Return (x, y) of the center of cell containing provided text 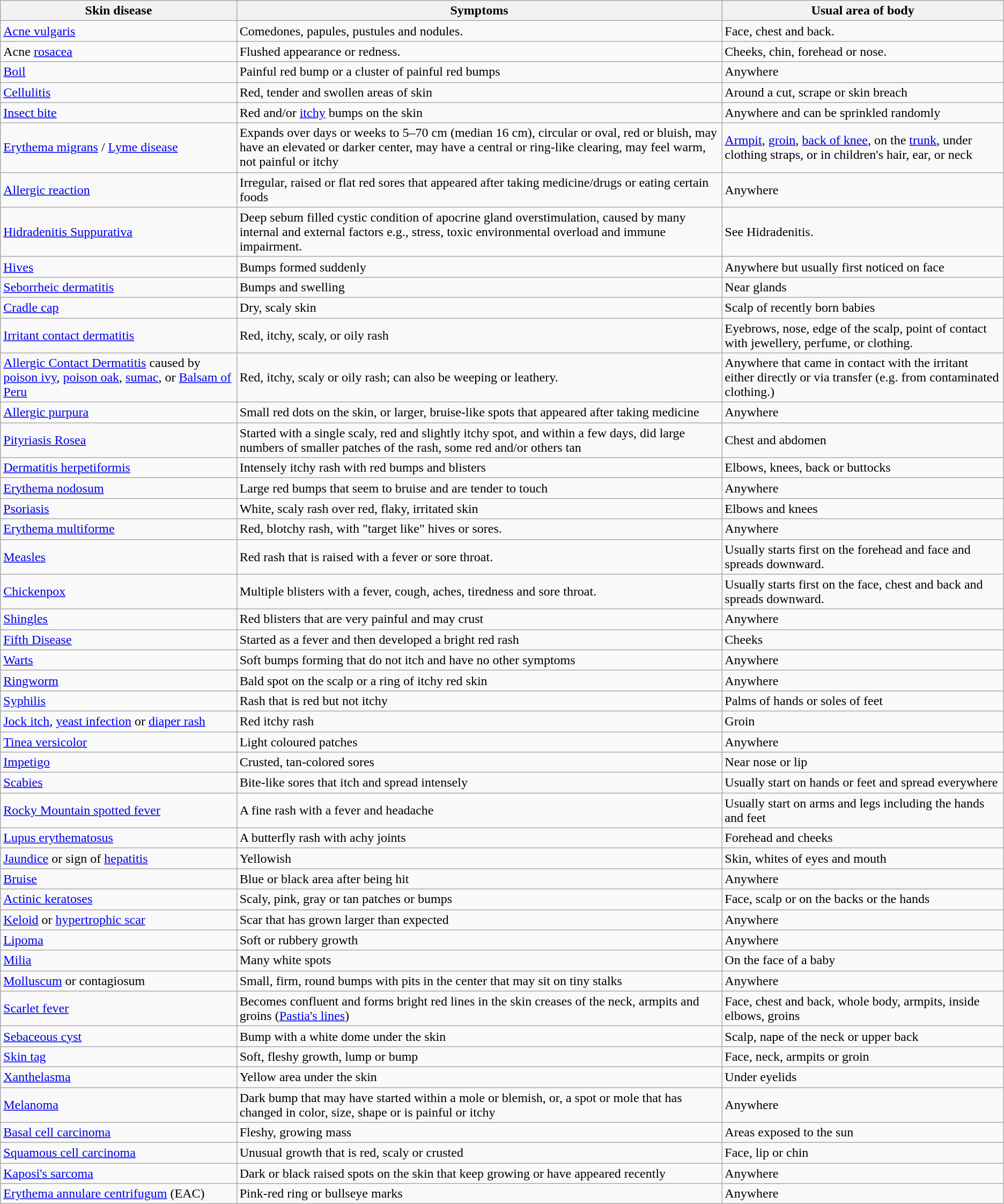
Bumps and swelling (479, 287)
Hives (119, 267)
A fine rash with a fever and headache (479, 810)
Becomes confluent and forms bright red lines in the skin creases of the neck, armpits and groins (Pastia's lines) (479, 1009)
Bump with a white dome under the skin (479, 1036)
See Hidradenitis. (862, 232)
Ringworm (119, 680)
Yellowish (479, 858)
Palms of hands or soles of feet (862, 701)
Erythema nodosum (119, 488)
Warts (119, 660)
Milia (119, 960)
Face, lip or chin (862, 1153)
Lipoma (119, 940)
Large red bumps that seem to bruise and are tender to touch (479, 488)
Usually starts first on the forehead and face and spreads downward. (862, 557)
Scarlet fever (119, 1009)
On the face of a baby (862, 960)
Acne vulgaris (119, 31)
Skin, whites of eyes and mouth (862, 858)
Bruise (119, 879)
Usually starts first on the face, chest and back and spreads downward. (862, 591)
Elbows, knees, back or buttocks (862, 468)
Irritant contact dermatitis (119, 335)
Acne rosacea (119, 52)
Keloid or hypertrophic scar (119, 920)
Bumps formed suddenly (479, 267)
Scar that has grown larger than expected (479, 920)
Allergic reaction (119, 190)
Red and/or itchy bumps on the skin (479, 113)
Near nose or lip (862, 762)
Lupus erythematosus (119, 838)
Groin (862, 721)
Painful red bump or a cluster of painful red bumps (479, 72)
Usually start on arms and legs including the hands and feet (862, 810)
Soft or rubbery growth (479, 940)
Erythema multiforme (119, 529)
Tinea versicolor (119, 742)
White, scaly rash over red, flaky, irritated skin (479, 509)
Dermatitis herpetiformis (119, 468)
Allergic Contact Dermatitis caused by poison ivy, poison oak, sumac, or Balsam of Peru (119, 378)
Actinic keratoses (119, 899)
Rocky Mountain spotted fever (119, 810)
Symptoms (479, 11)
Syphilis (119, 701)
Usual area of body (862, 11)
Areas exposed to the sun (862, 1133)
Around a cut, scrape or skin breach (862, 92)
Soft bumps forming that do not itch and have no other symptoms (479, 660)
Face, neck, armpits or groin (862, 1056)
Dark or black raised spots on the skin that keep growing or have appeared recently (479, 1173)
Kaposi's sarcoma (119, 1173)
Cradle cap (119, 307)
Bald spot on the scalp or a ring of itchy red skin (479, 680)
Jaundice or sign of hepatitis (119, 858)
Soft, fleshy growth, lump or bump (479, 1056)
Forehead and cheeks (862, 838)
Chest and abdomen (862, 440)
Fleshy, growing mass (479, 1133)
Eyebrows, nose, edge of the scalp, point of contact with jewellery, perfume, or clothing. (862, 335)
Many white spots (479, 960)
Molluscum or contagiosum (119, 981)
Scaly, pink, gray or tan patches or bumps (479, 899)
Seborrheic dermatitis (119, 287)
Melanoma (119, 1104)
Measles (119, 557)
Intensely itchy rash with red bumps and blisters (479, 468)
Irregular, raised or flat red sores that appeared after taking medicine/drugs or eating certain foods (479, 190)
Red, blotchy rash, with "target like" hives or sores. (479, 529)
A butterfly rash with achy joints (479, 838)
Red itchy rash (479, 721)
Yellow area under the skin (479, 1077)
Unusual growth that is red, scaly or crusted (479, 1153)
Scalp of recently born babies (862, 307)
Red rash that is raised with a fever or sore throat. (479, 557)
Anywhere and can be sprinkled randomly (862, 113)
Skin disease (119, 11)
Fifth Disease (119, 640)
Small red dots on the skin, or larger, bruise-like spots that appeared after taking medicine (479, 413)
Allergic purpura (119, 413)
Scalp, nape of the neck or upper back (862, 1036)
Bite-like sores that itch and spread intensely (479, 783)
Cheeks (862, 640)
Psoriasis (119, 509)
Xanthelasma (119, 1077)
Chickenpox (119, 591)
Squamous cell carcinoma (119, 1153)
Near glands (862, 287)
Erythema migrans / Lyme disease (119, 148)
Dark bump that may have started within a mole or blemish, or, a spot or mole that has changed in color, size, shape or is painful or itchy (479, 1104)
Skin tag (119, 1056)
Small, firm, round bumps with pits in the center that may sit on tiny stalks (479, 981)
Comedones, papules, pustules and nodules. (479, 31)
Cellulitis (119, 92)
Cheeks, chin, forehead or nose. (862, 52)
Rash that is red but not itchy (479, 701)
Armpit, groin, back of knee, on the trunk, under clothing straps, or in children's hair, ear, or neck (862, 148)
Insect bite (119, 113)
Crusted, tan-colored sores (479, 762)
Started as a fever and then developed a bright red rash (479, 640)
Basal cell carcinoma (119, 1133)
Sebaceous cyst (119, 1036)
Boil (119, 72)
Anywhere but usually first noticed on face (862, 267)
Shingles (119, 619)
Anywhere that came in contact with the irritant either directly or via transfer (e.g. from contaminated clothing.) (862, 378)
Under eyelids (862, 1077)
Impetigo (119, 762)
Jock itch, yeast infection or diaper rash (119, 721)
Pityriasis Rosea (119, 440)
Hidradenitis Suppurativa (119, 232)
Face, scalp or on the backs or the hands (862, 899)
Multiple blisters with a fever, cough, aches, tiredness and sore throat. (479, 591)
Usually start on hands or feet and spread everywhere (862, 783)
Red, tender and swollen areas of skin (479, 92)
Flushed appearance or redness. (479, 52)
Scabies (119, 783)
Dry, scaly skin (479, 307)
Face, chest and back, whole body, armpits, inside elbows, groins (862, 1009)
Blue or black area after being hit (479, 879)
Erythema annulare centrifugum (EAC) (119, 1194)
Pink-red ring or bullseye marks (479, 1194)
Elbows and knees (862, 509)
Red, itchy, scaly or oily rash; can also be weeping or leathery. (479, 378)
Red, itchy, scaly, or oily rash (479, 335)
Red blisters that are very painful and may crust (479, 619)
Light coloured patches (479, 742)
Face, chest and back. (862, 31)
